Extract the (X, Y) coordinate from the center of the cell holding the provided text.  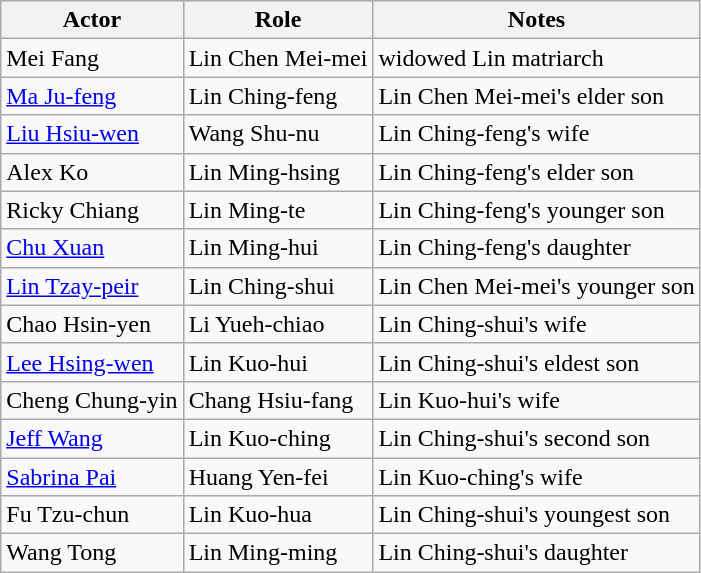
Lin Kuo-ching's wife (536, 477)
Lin Ching-shui's wife (536, 324)
Lin Ming-hsing (278, 172)
Lin Ching-shui (278, 286)
Lin Ching-shui's second son (536, 438)
Lin Ming-hui (278, 248)
Lin Kuo-hui (278, 362)
Lin Ching-shui's youngest son (536, 515)
Lee Hsing-wen (92, 362)
Huang Yen-fei (278, 477)
Actor (92, 20)
Lin Ming-te (278, 210)
Role (278, 20)
Jeff Wang (92, 438)
Chu Xuan (92, 248)
Lin Chen Mei-mei (278, 58)
Notes (536, 20)
Lin Chen Mei-mei's younger son (536, 286)
Lin Ching-feng's elder son (536, 172)
Fu Tzu-chun (92, 515)
Wang Tong (92, 553)
Lin Ching-feng's younger son (536, 210)
Li Yueh-chiao (278, 324)
Sabrina Pai (92, 477)
Lin Ching-feng (278, 96)
Lin Ching-feng's wife (536, 134)
Cheng Chung-yin (92, 400)
Chang Hsiu-fang (278, 400)
Liu Hsiu-wen (92, 134)
Wang Shu-nu (278, 134)
Lin Kuo-hui's wife (536, 400)
Chao Hsin-yen (92, 324)
Ma Ju-feng (92, 96)
Mei Fang (92, 58)
Lin Ching-shui's eldest son (536, 362)
Lin Kuo-ching (278, 438)
Lin Ching-shui's daughter (536, 553)
Lin Chen Mei-mei's elder son (536, 96)
Lin Ming-ming (278, 553)
Lin Kuo-hua (278, 515)
widowed Lin matriarch (536, 58)
Lin Tzay-peir (92, 286)
Ricky Chiang (92, 210)
Alex Ko (92, 172)
Lin Ching-feng's daughter (536, 248)
